Provide the [x, y] coordinate of the cell's center where the given text is located.  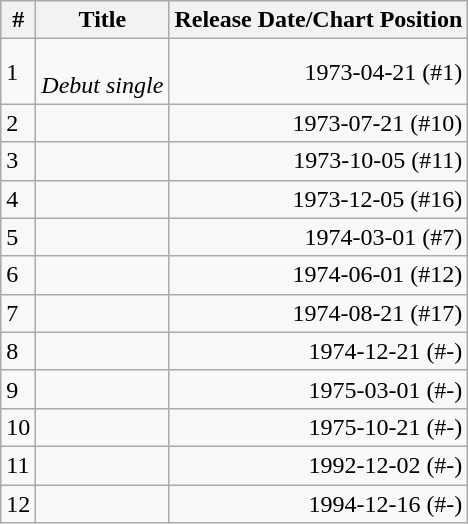
3 [18, 161]
1974-08-21 (#17) [318, 313]
1974-06-01 (#12) [318, 275]
10 [18, 427]
4 [18, 199]
1973-04-21 (#1) [318, 72]
9 [18, 389]
# [18, 20]
8 [18, 351]
Debut single [102, 72]
1974-12-21 (#-) [318, 351]
7 [18, 313]
Release Date/Chart Position [318, 20]
1973-10-05 (#11) [318, 161]
1975-10-21 (#-) [318, 427]
1 [18, 72]
1975-03-01 (#-) [318, 389]
1992-12-02 (#-) [318, 465]
12 [18, 503]
1973-12-05 (#16) [318, 199]
2 [18, 123]
6 [18, 275]
5 [18, 237]
1994-12-16 (#-) [318, 503]
11 [18, 465]
1974-03-01 (#7) [318, 237]
1973-07-21 (#10) [318, 123]
Title [102, 20]
